Return the [X, Y] coordinate for the center point of the cell that contains the specified text.  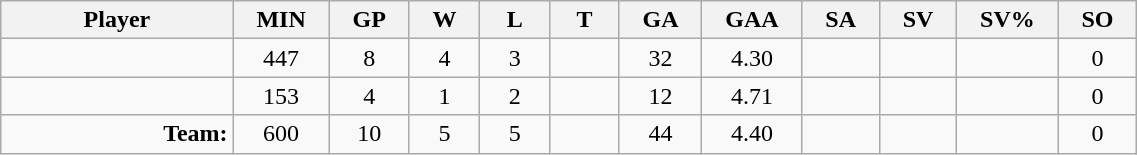
32 [660, 58]
10 [369, 134]
MIN [281, 20]
4.71 [752, 96]
2 [515, 96]
153 [281, 96]
44 [660, 134]
GAA [752, 20]
L [515, 20]
T [585, 20]
SV [918, 20]
Team: [117, 134]
8 [369, 58]
W [444, 20]
GA [660, 20]
SO [1098, 20]
4.30 [752, 58]
SV% [1008, 20]
4.40 [752, 134]
12 [660, 96]
447 [281, 58]
GP [369, 20]
600 [281, 134]
SA [840, 20]
Player [117, 20]
1 [444, 96]
3 [515, 58]
